Capture the cell that displays the provided text and extract its (X, Y) central coordinate. 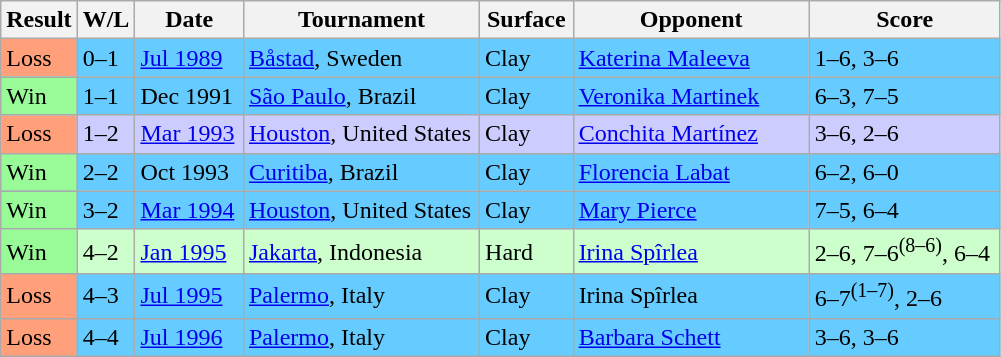
Result (39, 20)
W/L (106, 20)
Mar 1993 (190, 134)
7–5, 6–4 (904, 210)
Date (190, 20)
Mar 1994 (190, 210)
1–2 (106, 134)
Dec 1991 (190, 96)
2–6, 7–6(8–6), 6–4 (904, 252)
São Paulo, Brazil (361, 96)
6–7(1–7), 2–6 (904, 296)
Jul 1995 (190, 296)
3–2 (106, 210)
Tournament (361, 20)
2–2 (106, 172)
Veronika Martinek (691, 96)
4–3 (106, 296)
Opponent (691, 20)
4–2 (106, 252)
1–1 (106, 96)
Conchita Martínez (691, 134)
Mary Pierce (691, 210)
0–1 (106, 58)
1–6, 3–6 (904, 58)
Jul 1996 (190, 337)
Oct 1993 (190, 172)
Curitiba, Brazil (361, 172)
Jul 1989 (190, 58)
3–6, 3–6 (904, 337)
Katerina Maleeva (691, 58)
Score (904, 20)
Jan 1995 (190, 252)
Florencia Labat (691, 172)
Jakarta, Indonesia (361, 252)
Surface (527, 20)
Hard (527, 252)
6–3, 7–5 (904, 96)
3–6, 2–6 (904, 134)
4–4 (106, 337)
Båstad, Sweden (361, 58)
6–2, 6–0 (904, 172)
Barbara Schett (691, 337)
